Locate the cell with the specified text and output its (X, Y) center coordinate. 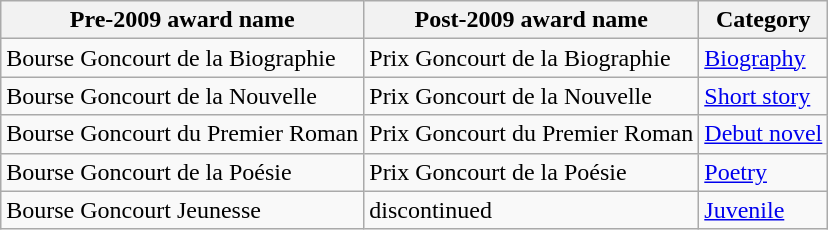
Bourse Goncourt du Premier Roman (182, 134)
Bourse Goncourt de la Biographie (182, 58)
Category (764, 20)
Poetry (764, 172)
Prix Goncourt de la Poésie (532, 172)
Bourse Goncourt de la Nouvelle (182, 96)
Biography (764, 58)
Prix Goncourt de la Nouvelle (532, 96)
Bourse Goncourt de la Poésie (182, 172)
Debut novel (764, 134)
discontinued (532, 210)
Bourse Goncourt Jeunesse (182, 210)
Short story (764, 96)
Juvenile (764, 210)
Post-2009 award name (532, 20)
Prix Goncourt du Premier Roman (532, 134)
Pre-2009 award name (182, 20)
Prix Goncourt de la Biographie (532, 58)
